Provide the (x, y) coordinate of the cell's center where the given text is located.  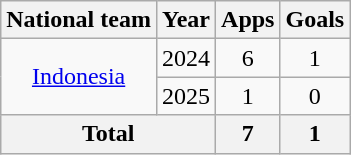
0 (315, 96)
Year (186, 20)
2025 (186, 96)
6 (248, 58)
Apps (248, 20)
Goals (315, 20)
Indonesia (79, 77)
Total (108, 134)
National team (79, 20)
2024 (186, 58)
7 (248, 134)
